Return [x, y] of the center of cell containing provided text 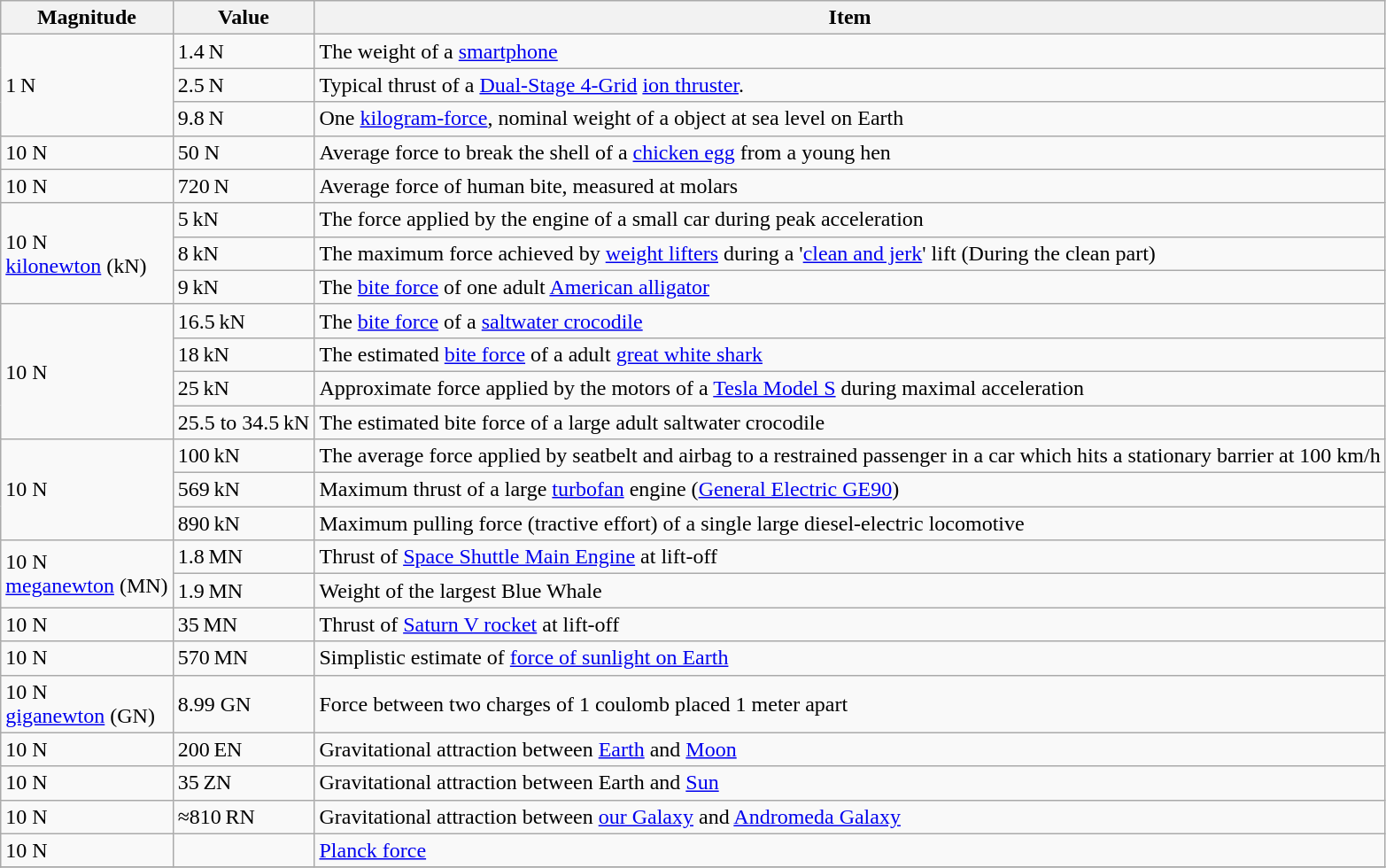
Gravitational attraction between Earth and Sun [850, 783]
The average force applied by seatbelt and airbag to a restrained passenger in a car which hits a stationary barrier at 100 km/h [850, 456]
The weight of a smartphone [850, 51]
10 Ngiganewton (GN) [87, 703]
Typical thrust of a Dual-Stage 4-Grid ion thruster. [850, 85]
1.9 MN [244, 591]
890 kN [244, 523]
Item [850, 18]
Maximum pulling force (tractive effort) of a single large diesel-electric locomotive [850, 523]
569 kN [244, 490]
The estimated bite force of a large adult saltwater crocodile [850, 422]
Gravitational attraction between our Galaxy and Andromeda Galaxy [850, 817]
2.5 N [244, 85]
Thrust of Saturn V rocket at lift-off [850, 624]
8.99 GN [244, 703]
1 N [87, 85]
The maximum force achieved by weight lifters during a 'clean and jerk' lift (During the clean part) [850, 253]
The force applied by the engine of a small car during peak acceleration [850, 220]
1.8 MN [244, 557]
Simplistic estimate of force of sunlight on Earth [850, 658]
≈810 RN [244, 817]
8 kN [244, 253]
One kilogram-force, nominal weight of a object at sea level on Earth [850, 119]
The bite force of one adult American alligator [850, 287]
10 Nmeganewton (MN) [87, 574]
Planck force [850, 850]
Magnitude [87, 18]
1.4 N [244, 51]
570 MN [244, 658]
35 ZN [244, 783]
Average force of human bite, measured at molars [850, 186]
50 N [244, 152]
10 Nkilonewton (kN) [87, 253]
Force between two charges of 1 coulomb placed 1 meter apart [850, 703]
Gravitational attraction between Earth and Moon [850, 749]
100 kN [244, 456]
25 kN [244, 388]
18 kN [244, 354]
Value [244, 18]
Thrust of Space Shuttle Main Engine at lift-off [850, 557]
5 kN [244, 220]
The estimated bite force of a adult great white shark [850, 354]
720 N [244, 186]
35 MN [244, 624]
16.5 kN [244, 321]
Maximum thrust of a large turbofan engine (General Electric GE90) [850, 490]
The bite force of a saltwater crocodile [850, 321]
25.5 to 34.5 kN [244, 422]
Weight of the largest Blue Whale [850, 591]
Approximate force applied by the motors of a Tesla Model S during maximal acceleration [850, 388]
9 kN [244, 287]
200 EN [244, 749]
9.8 N [244, 119]
Average force to break the shell of a chicken egg from a young hen [850, 152]
